Locate the cell with the specified text and output its (x, y) center coordinate. 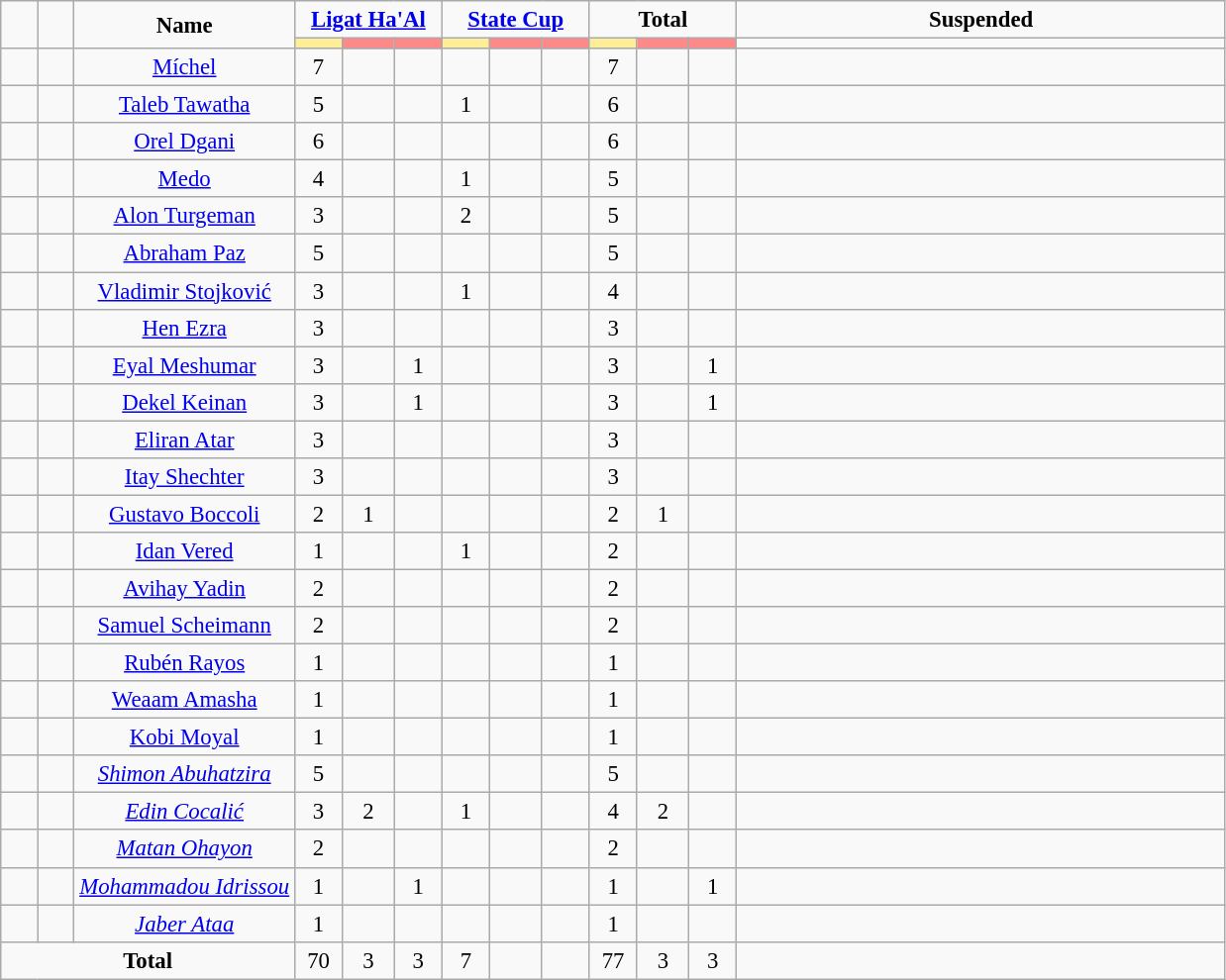
Hen Ezra (184, 328)
Orel Dgani (184, 142)
Matan Ohayon (184, 849)
Kobi Moyal (184, 737)
Abraham Paz (184, 253)
Idan Vered (184, 551)
Alon Turgeman (184, 217)
Míchel (184, 67)
Name (184, 25)
Gustavo Boccoli (184, 514)
Itay Shechter (184, 477)
State Cup (515, 20)
Shimon Abuhatzira (184, 774)
Avihay Yadin (184, 588)
Weaam Amasha (184, 700)
Dekel Keinan (184, 402)
Eyal Meshumar (184, 365)
Mohammadou Idrissou (184, 886)
Medo (184, 179)
Rubén Rayos (184, 663)
Suspended (981, 20)
77 (613, 960)
Eliran Atar (184, 440)
Ligat Ha'Al (368, 20)
Edin Cocalić (184, 812)
70 (318, 960)
Vladimir Stojković (184, 291)
Taleb Tawatha (184, 105)
Jaber Ataa (184, 924)
Samuel Scheimann (184, 626)
